Detect which cell encompasses the target text, then output its [X, Y] center coordinate. 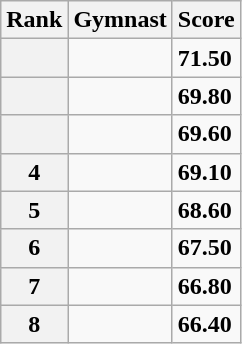
8 [34, 324]
5 [34, 210]
6 [34, 248]
69.10 [206, 172]
7 [34, 286]
69.60 [206, 134]
67.50 [206, 248]
71.50 [206, 58]
Gymnast [120, 20]
68.60 [206, 210]
66.80 [206, 286]
Score [206, 20]
66.40 [206, 324]
Rank [34, 20]
69.80 [206, 96]
4 [34, 172]
